Detect which cell encompasses the target text, then output its [X, Y] center coordinate. 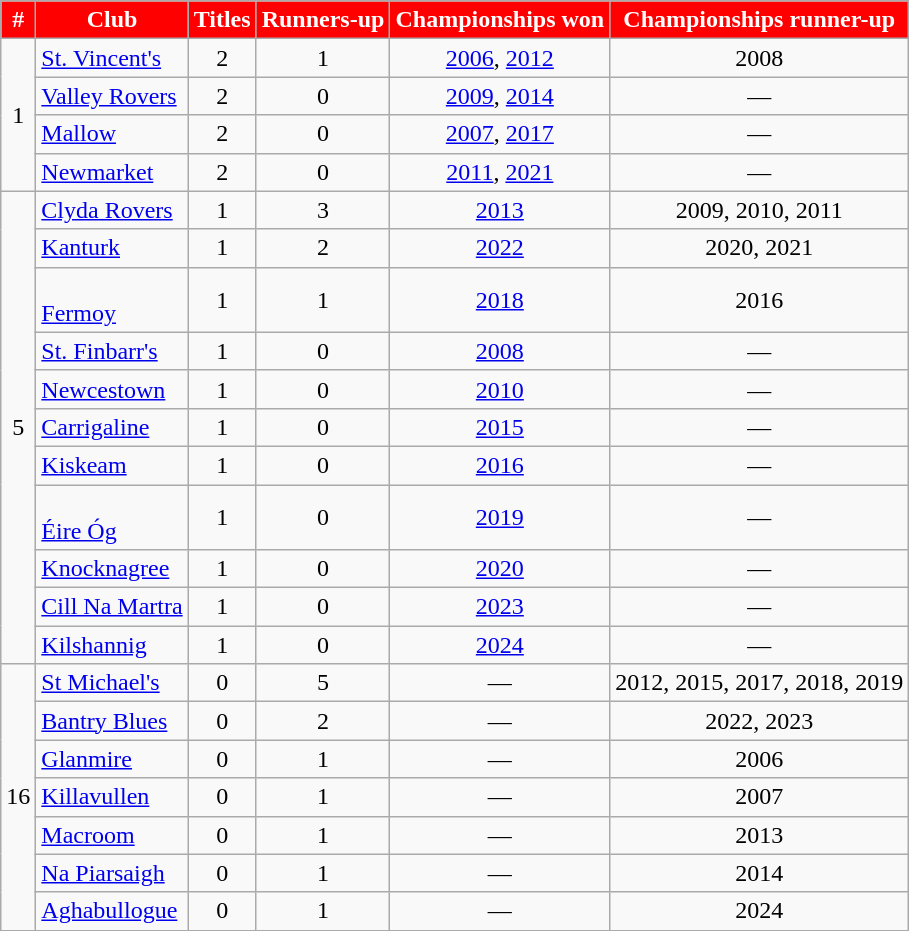
Knocknagree [112, 569]
Aghabullogue [112, 911]
Killavullen [112, 797]
2007 [760, 797]
Newmarket [112, 172]
Valley Rovers [112, 96]
Éire Óg [112, 516]
Titles [222, 20]
# [18, 20]
Kiskeam [112, 465]
St. Finbarr's [112, 351]
Glanmire [112, 759]
2011, 2021 [500, 172]
2020 [500, 569]
Newcestown [112, 389]
St Michael's [112, 683]
2010 [500, 389]
Carrigaline [112, 427]
Club [112, 20]
Na Piarsaigh [112, 873]
Championships runner-up [760, 20]
Mallow [112, 134]
Kilshannig [112, 645]
2012, 2015, 2017, 2018, 2019 [760, 683]
2022 [500, 248]
2020, 2021 [760, 248]
2009, 2014 [500, 96]
2009, 2010, 2011 [760, 210]
2023 [500, 607]
Cill Na Martra [112, 607]
Championships won [500, 20]
Fermoy [112, 300]
2006, 2012 [500, 58]
2019 [500, 516]
Kanturk [112, 248]
16 [18, 797]
2006 [760, 759]
Bantry Blues [112, 721]
3 [323, 210]
Runners-up [323, 20]
Macroom [112, 835]
2007, 2017 [500, 134]
St. Vincent's [112, 58]
2022, 2023 [760, 721]
2018 [500, 300]
2014 [760, 873]
2015 [500, 427]
Clyda Rovers [112, 210]
